Search for the cell housing the specified text and yield its [x, y] center coordinate. 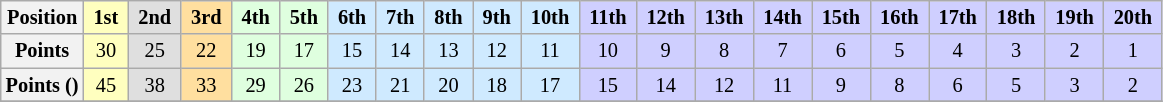
12th [665, 17]
11th [608, 17]
45 [106, 85]
20 [448, 85]
5th [304, 17]
Points () [42, 85]
21 [400, 85]
22 [206, 51]
4 [957, 51]
18th [1016, 17]
1 [1133, 51]
30 [106, 51]
38 [154, 85]
6th [352, 17]
7th [400, 17]
13 [448, 51]
26 [304, 85]
23 [352, 85]
29 [256, 85]
7 [782, 51]
33 [206, 85]
2nd [154, 17]
18 [497, 85]
20th [1133, 17]
19th [1074, 17]
25 [154, 51]
9th [497, 17]
16th [899, 17]
13th [724, 17]
Position [42, 17]
15th [841, 17]
Points [42, 51]
19 [256, 51]
3rd [206, 17]
4th [256, 17]
14th [782, 17]
10th [550, 17]
8th [448, 17]
17th [957, 17]
10 [608, 51]
1st [106, 17]
